From the cell containing the given text, extract its center point as (X, Y) coordinate. 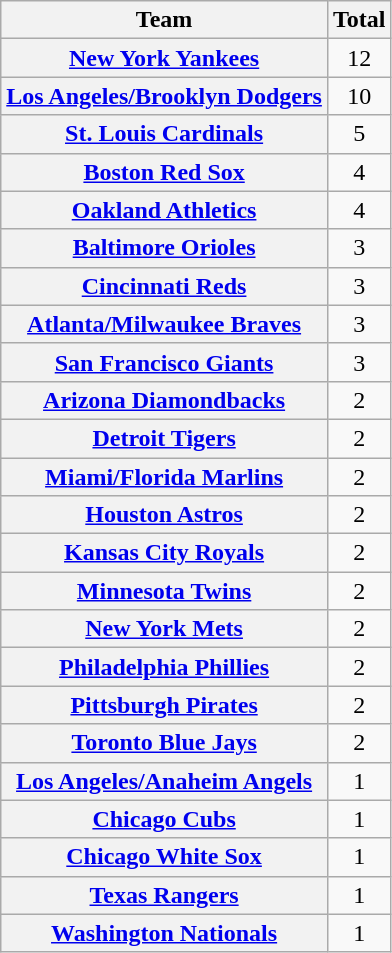
Washington Nationals (164, 933)
Detroit Tigers (164, 438)
Arizona Diamondbacks (164, 400)
Philadelphia Phillies (164, 667)
Boston Red Sox (164, 172)
Miami/Florida Marlins (164, 477)
5 (359, 134)
Chicago White Sox (164, 857)
St. Louis Cardinals (164, 134)
Atlanta/Milwaukee Braves (164, 324)
Toronto Blue Jays (164, 743)
Minnesota Twins (164, 591)
San Francisco Giants (164, 362)
Team (164, 20)
10 (359, 96)
Texas Rangers (164, 895)
Total (359, 20)
Chicago Cubs (164, 819)
Kansas City Royals (164, 553)
Houston Astros (164, 515)
Los Angeles/Brooklyn Dodgers (164, 96)
New York Mets (164, 629)
Cincinnati Reds (164, 286)
12 (359, 58)
Los Angeles/Anaheim Angels (164, 781)
Oakland Athletics (164, 210)
New York Yankees (164, 58)
Pittsburgh Pirates (164, 705)
Baltimore Orioles (164, 248)
